From the cell containing the given text, extract its center point as [x, y] coordinate. 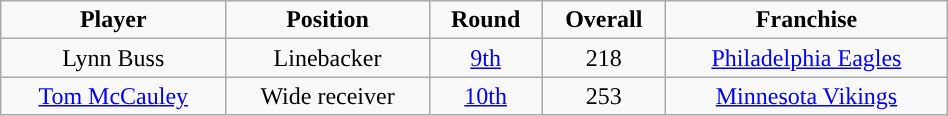
Franchise [807, 20]
Lynn Buss [114, 58]
Overall [604, 20]
Linebacker [328, 58]
Tom McCauley [114, 96]
Position [328, 20]
218 [604, 58]
9th [486, 58]
Wide receiver [328, 96]
Round [486, 20]
Philadelphia Eagles [807, 58]
Minnesota Vikings [807, 96]
253 [604, 96]
Player [114, 20]
10th [486, 96]
